For the text-containing cell, return its midpoint in (x, y) coordinate format. 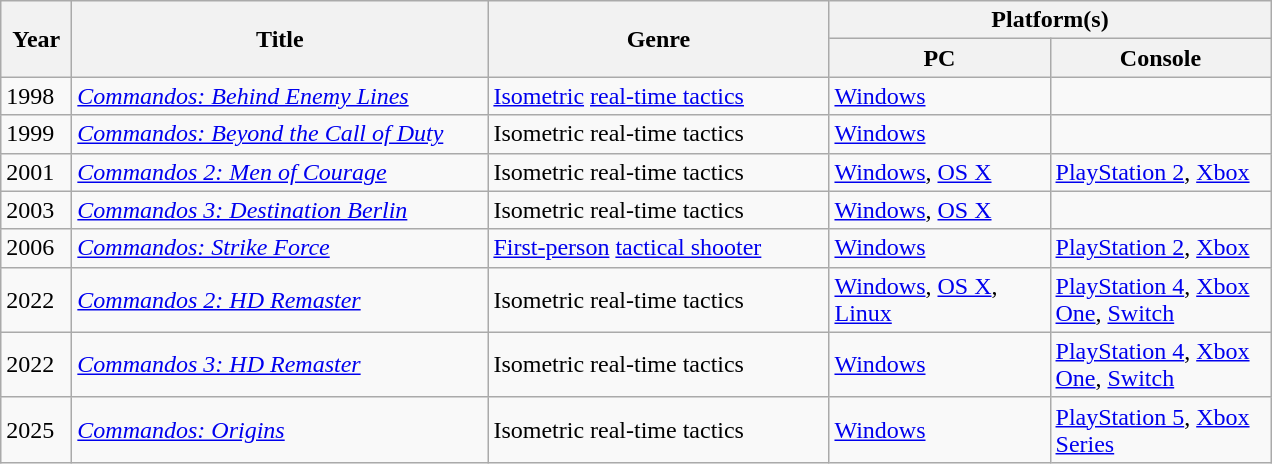
Year (36, 39)
Genre (658, 39)
1998 (36, 96)
Commandos: Strike Force (280, 248)
PC (940, 58)
Commandos 3: HD Remaster (280, 364)
2025 (36, 430)
Commandos 2: HD Remaster (280, 300)
Title (280, 39)
Commandos 2: Men of Courage (280, 172)
2001 (36, 172)
1999 (36, 134)
2006 (36, 248)
Commandos: Behind Enemy Lines (280, 96)
PlayStation 5, Xbox Series (1160, 430)
First-person tactical shooter (658, 248)
Windows, OS X, Linux (940, 300)
Commandos 3: Destination Berlin (280, 210)
Commandos: Origins (280, 430)
Commandos: Beyond the Call of Duty (280, 134)
2003 (36, 210)
Console (1160, 58)
Platform(s) (1050, 20)
